Extract the (x, y) coordinate from the center of the cell holding the provided text.  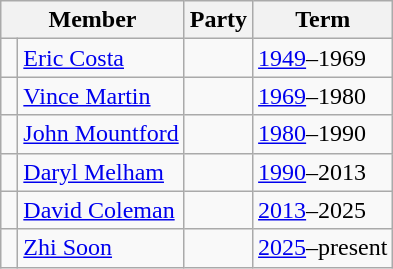
2013–2025 (323, 210)
2025–present (323, 248)
1969–1980 (323, 96)
Party (218, 20)
1990–2013 (323, 172)
1980–1990 (323, 134)
Eric Costa (101, 58)
Vince Martin (101, 96)
Member (92, 20)
Zhi Soon (101, 248)
1949–1969 (323, 58)
Term (323, 20)
Daryl Melham (101, 172)
John Mountford (101, 134)
David Coleman (101, 210)
